Pinpoint the cell where the given text exists, returning its (x, y) midpoint coordinate. 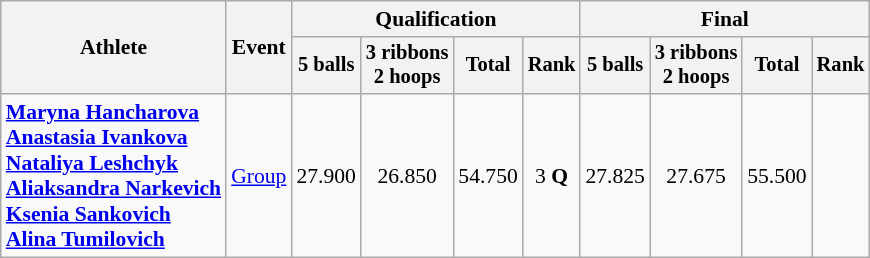
3 Q (552, 176)
27.825 (614, 176)
27.675 (696, 176)
Maryna HancharovaAnastasia IvankovaNataliya LeshchykAliaksandra NarkevichKsenia SankovichAlina Tumilovich (114, 176)
Qualification (436, 19)
27.900 (326, 176)
Athlete (114, 48)
Final (724, 19)
54.750 (488, 176)
Group (258, 176)
Event (258, 48)
55.500 (776, 176)
26.850 (407, 176)
